Find where the given text appears and provide that cell's center as (x, y) coordinate. 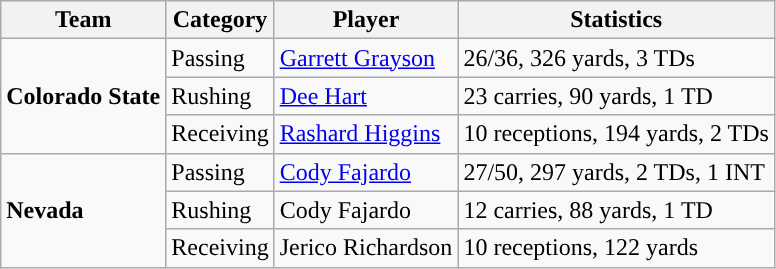
Nevada (84, 210)
Jerico Richardson (366, 248)
Rashard Higgins (366, 134)
Team (84, 20)
Player (366, 20)
23 carries, 90 yards, 1 TD (616, 96)
27/50, 297 yards, 2 TDs, 1 INT (616, 172)
Category (220, 20)
12 carries, 88 yards, 1 TD (616, 210)
10 receptions, 194 yards, 2 TDs (616, 134)
Dee Hart (366, 96)
Colorado State (84, 96)
26/36, 326 yards, 3 TDs (616, 58)
Statistics (616, 20)
Garrett Grayson (366, 58)
10 receptions, 122 yards (616, 248)
